From the cell containing the given text, extract its center point as (X, Y) coordinate. 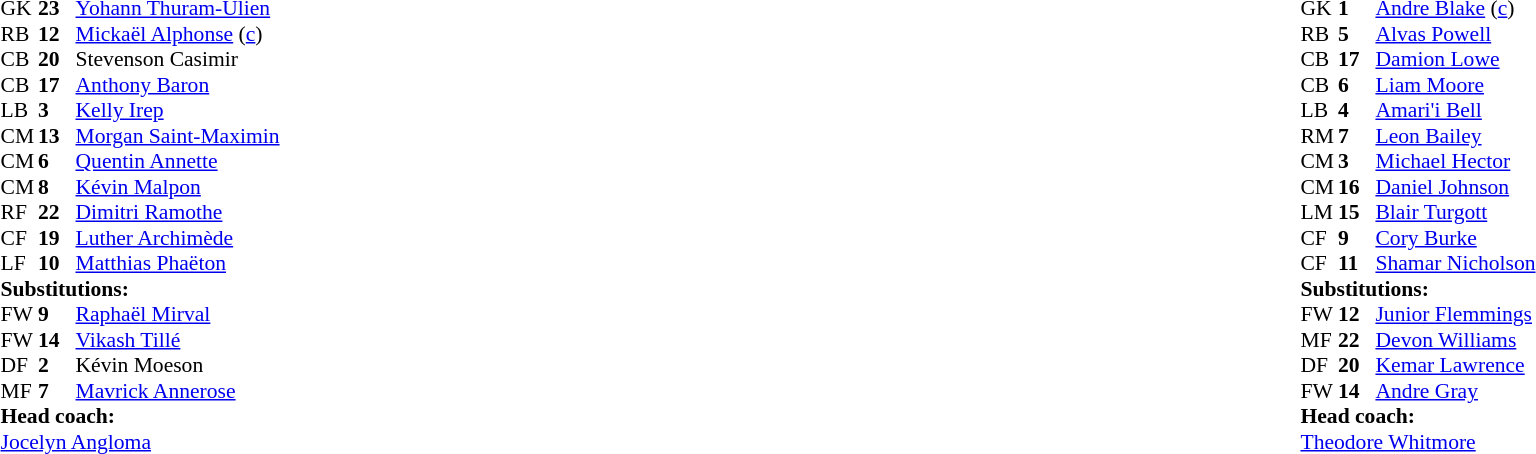
Andre Gray (1455, 391)
Alvas Powell (1455, 34)
Morgan Saint-Maximin (178, 136)
Matthias Phaëton (178, 263)
Stevenson Casimir (178, 59)
15 (1357, 213)
Devon Williams (1455, 340)
Liam Moore (1455, 85)
Michael Hector (1455, 161)
Vikash Tillé (178, 340)
RM (1319, 136)
Mickaël Alphonse (c) (178, 34)
Shamar Nicholson (1455, 263)
Anthony Baron (178, 85)
Dimitri Ramothe (178, 213)
Damion Lowe (1455, 59)
Junior Flemmings (1455, 315)
2 (57, 365)
RF (19, 213)
16 (1357, 187)
5 (1357, 34)
Mavrick Annerose (178, 391)
Quentin Annette (178, 161)
Leon Bailey (1455, 136)
LM (1319, 213)
Amari'i Bell (1455, 111)
Blair Turgott (1455, 213)
4 (1357, 111)
Cory Burke (1455, 238)
11 (1357, 263)
10 (57, 263)
Kemar Lawrence (1455, 365)
Raphaël Mirval (178, 315)
8 (57, 187)
Daniel Johnson (1455, 187)
13 (57, 136)
Kévin Malpon (178, 187)
Luther Archimède (178, 238)
19 (57, 238)
Kelly Irep (178, 111)
Kévin Moeson (178, 365)
LF (19, 263)
